Pinpoint the cell where the given text exists, returning its [X, Y] midpoint coordinate. 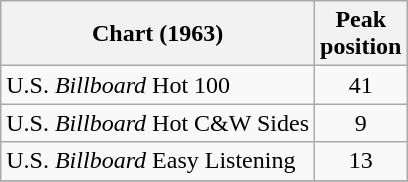
U.S. Billboard Hot C&W Sides [158, 123]
41 [361, 85]
13 [361, 161]
Chart (1963) [158, 34]
9 [361, 123]
U.S. Billboard Easy Listening [158, 161]
U.S. Billboard Hot 100 [158, 85]
Peakposition [361, 34]
